Detect which cell encompasses the target text, then output its (X, Y) center coordinate. 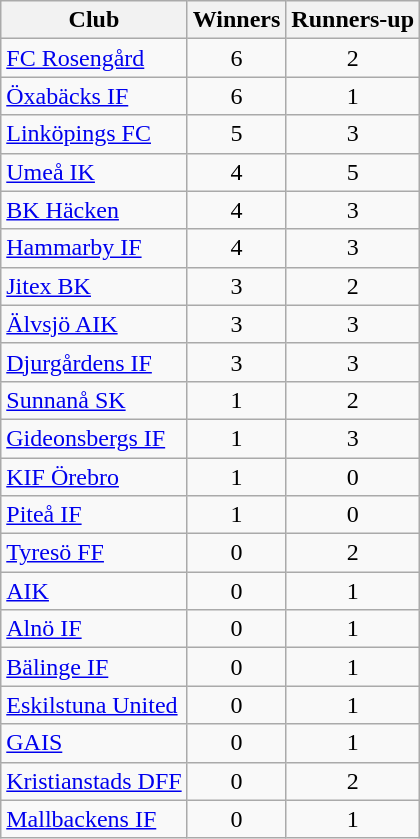
Tyresö FF (94, 553)
Djurgårdens IF (94, 362)
KIF Örebro (94, 477)
BK Häcken (94, 210)
FC Rosengård (94, 58)
Piteå IF (94, 515)
Mallbackens IF (94, 819)
Runners-up (353, 20)
Eskilstuna United (94, 705)
Sunnanå SK (94, 400)
Linköpings FC (94, 134)
Bälinge IF (94, 667)
Jitex BK (94, 286)
Kristianstads DFF (94, 781)
Hammarby IF (94, 248)
Älvsjö AIK (94, 324)
AIK (94, 591)
Öxabäcks IF (94, 96)
Winners (236, 20)
Gideonsbergs IF (94, 438)
Umeå IK (94, 172)
Alnö IF (94, 629)
Club (94, 20)
GAIS (94, 743)
